Find where the given text appears and provide that cell's center as [X, Y] coordinate. 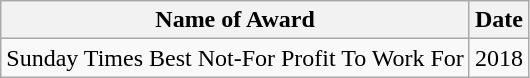
Date [498, 20]
Sunday Times Best Not-For Profit To Work For [236, 58]
Name of Award [236, 20]
2018 [498, 58]
